From the cell containing the given text, extract its center point as [X, Y] coordinate. 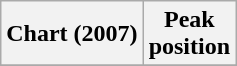
Chart (2007) [72, 34]
Peak position [189, 34]
